Return the [X, Y] coordinate for the center point of the cell that contains the specified text.  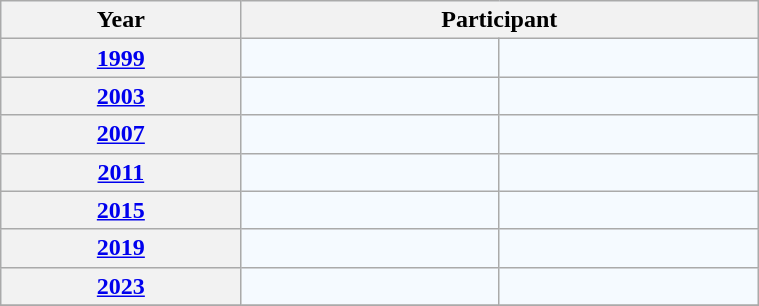
2003 [121, 96]
2023 [121, 286]
1999 [121, 58]
2019 [121, 248]
2007 [121, 134]
2011 [121, 172]
2015 [121, 210]
Year [121, 20]
Participant [500, 20]
